Return the [X, Y] coordinate for the center point of the cell that contains the specified text.  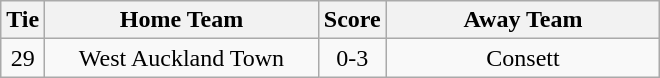
West Auckland Town [182, 58]
Home Team [182, 20]
0-3 [352, 58]
Tie [23, 20]
Consett [523, 58]
Score [352, 20]
Away Team [523, 20]
29 [23, 58]
